Identify which cell holds the provided text, then report its [X, Y] central coordinate. 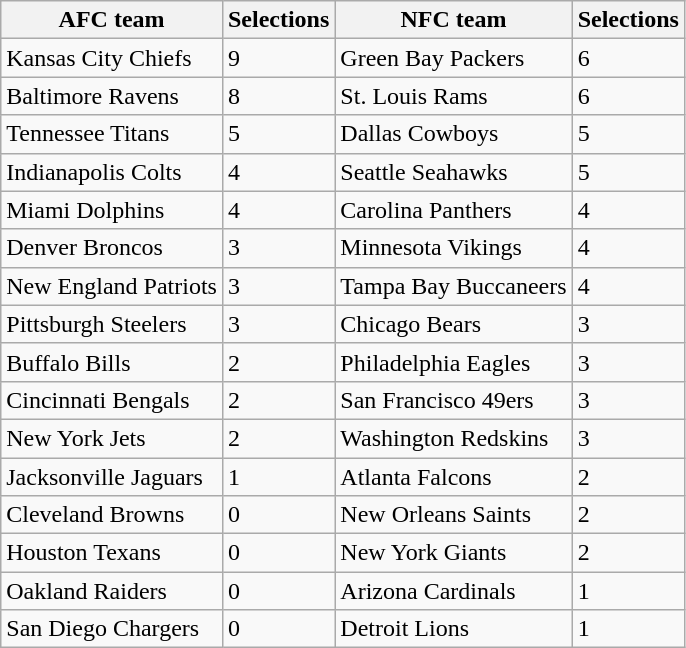
Buffalo Bills [112, 362]
Atlanta Falcons [454, 477]
San Diego Chargers [112, 629]
Chicago Bears [454, 324]
San Francisco 49ers [454, 400]
Baltimore Ravens [112, 96]
Denver Broncos [112, 248]
New York Jets [112, 438]
Minnesota Vikings [454, 248]
New England Patriots [112, 286]
Tennessee Titans [112, 134]
Miami Dolphins [112, 210]
8 [278, 96]
Washington Redskins [454, 438]
Indianapolis Colts [112, 172]
Philadelphia Eagles [454, 362]
Arizona Cardinals [454, 591]
Jacksonville Jaguars [112, 477]
Pittsburgh Steelers [112, 324]
New York Giants [454, 553]
Tampa Bay Buccaneers [454, 286]
NFC team [454, 20]
Cincinnati Bengals [112, 400]
9 [278, 58]
Detroit Lions [454, 629]
Oakland Raiders [112, 591]
St. Louis Rams [454, 96]
Houston Texans [112, 553]
New Orleans Saints [454, 515]
Cleveland Browns [112, 515]
Seattle Seahawks [454, 172]
AFC team [112, 20]
Green Bay Packers [454, 58]
Kansas City Chiefs [112, 58]
Carolina Panthers [454, 210]
Dallas Cowboys [454, 134]
